Capture the cell that displays the provided text and extract its (x, y) central coordinate. 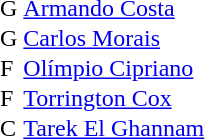
Torrington Cox (114, 98)
G (8, 38)
Olímpio Cipriano (114, 68)
Carlos Morais (114, 38)
